Extract the (X, Y) coordinate from the center of the cell holding the provided text.  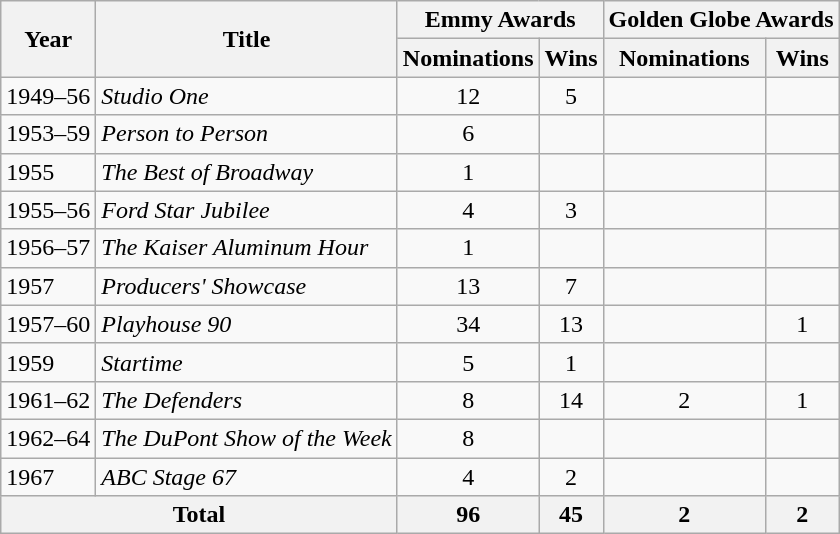
14 (571, 400)
12 (468, 96)
The Best of Broadway (246, 172)
1953–59 (48, 134)
Playhouse 90 (246, 324)
The Kaiser Aluminum Hour (246, 248)
Startime (246, 362)
1949–56 (48, 96)
Ford Star Jubilee (246, 210)
45 (571, 515)
1957–60 (48, 324)
3 (571, 210)
7 (571, 286)
34 (468, 324)
Studio One (246, 96)
The DuPont Show of the Week (246, 438)
1957 (48, 286)
1956–57 (48, 248)
Person to Person (246, 134)
6 (468, 134)
Golden Globe Awards (721, 20)
1962–64 (48, 438)
ABC Stage 67 (246, 477)
1955–56 (48, 210)
96 (468, 515)
Producers' Showcase (246, 286)
The Defenders (246, 400)
1961–62 (48, 400)
Emmy Awards (500, 20)
Total (200, 515)
1959 (48, 362)
Year (48, 39)
Title (246, 39)
1955 (48, 172)
1967 (48, 477)
